Identify which cell holds the provided text, then report its [X, Y] central coordinate. 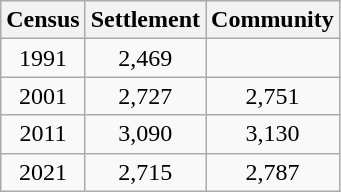
2,787 [273, 172]
Census [43, 20]
2,715 [145, 172]
2001 [43, 96]
2,751 [273, 96]
2,469 [145, 58]
3,090 [145, 134]
2011 [43, 134]
Community [273, 20]
2021 [43, 172]
1991 [43, 58]
Settlement [145, 20]
3,130 [273, 134]
2,727 [145, 96]
